Pinpoint the cell where the given text exists, returning its [X, Y] midpoint coordinate. 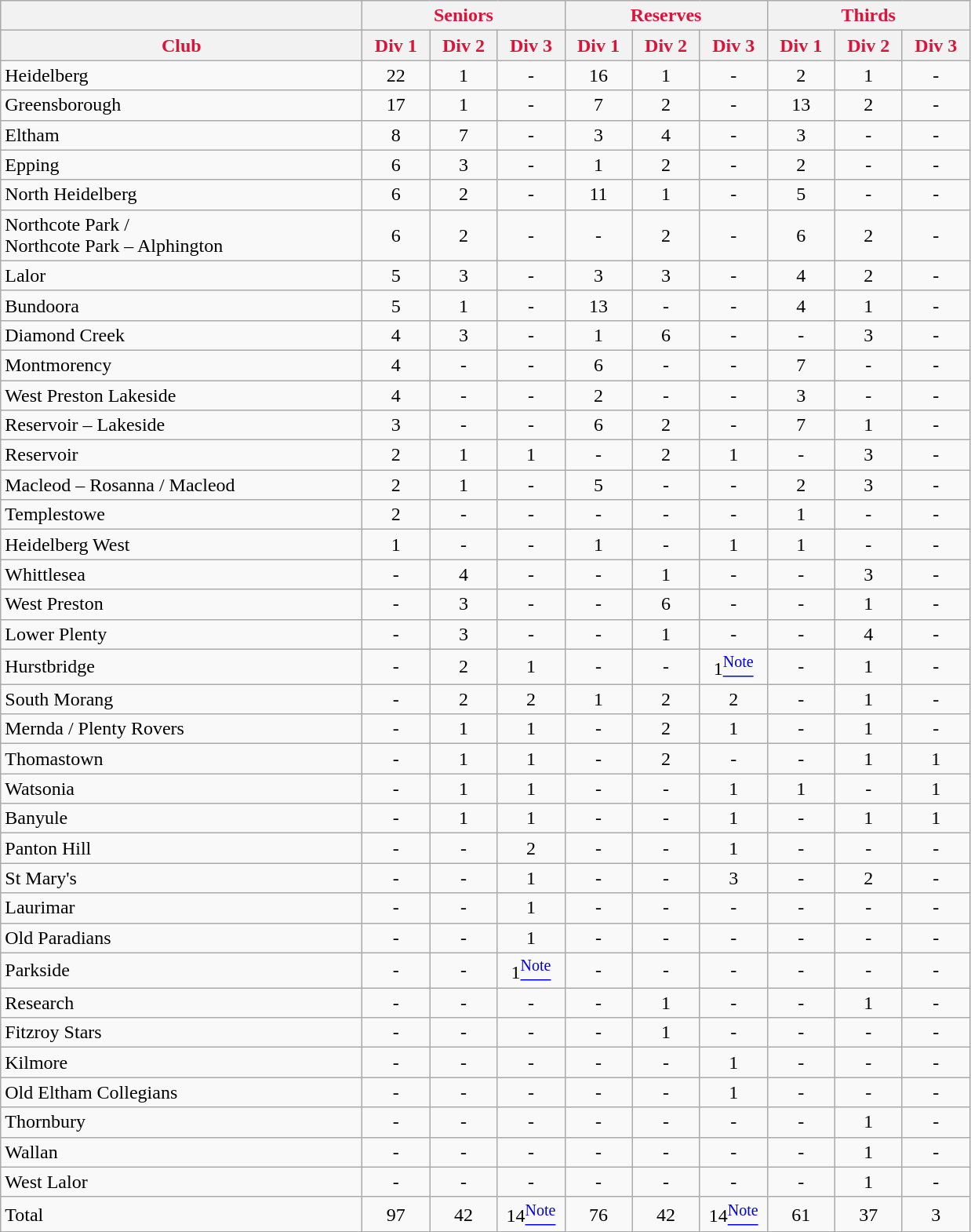
Laurimar [182, 908]
Lalor [182, 275]
Greensborough [182, 105]
Kilmore [182, 1063]
Research [182, 1003]
North Heidelberg [182, 195]
17 [396, 105]
Bundoora [182, 305]
22 [396, 75]
Reservoir – Lakeside [182, 425]
Thornbury [182, 1122]
Heidelberg West [182, 545]
Lower Plenty [182, 634]
West Preston [182, 604]
Diamond Creek [182, 335]
Montmorency [182, 365]
Banyule [182, 818]
97 [396, 1215]
West Lalor [182, 1182]
61 [801, 1215]
76 [598, 1215]
Parkside [182, 970]
Hurstbridge [182, 667]
Thomastown [182, 759]
Reserves [666, 16]
Seniors [464, 16]
Epping [182, 165]
Old Eltham Collegians [182, 1092]
Watsonia [182, 789]
Panton Hill [182, 848]
St Mary's [182, 878]
8 [396, 135]
16 [598, 75]
Whittlesea [182, 574]
Wallan [182, 1152]
Templestowe [182, 515]
Heidelberg [182, 75]
Club [182, 46]
37 [868, 1215]
Thirds [868, 16]
Old Paradians [182, 938]
11 [598, 195]
West Preston Lakeside [182, 395]
Total [182, 1215]
Mernda / Plenty Rovers [182, 729]
South Morang [182, 699]
Northcote Park / Northcote Park – Alphington [182, 235]
Reservoir [182, 455]
Eltham [182, 135]
Macleod – Rosanna / Macleod [182, 485]
Fitzroy Stars [182, 1033]
